Detect which cell encompasses the target text, then output its (x, y) center coordinate. 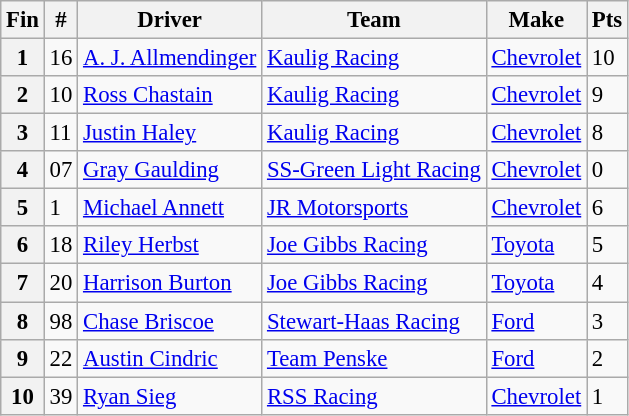
JR Motorsports (374, 208)
Harrison Burton (170, 283)
Team (374, 20)
# (60, 20)
7 (23, 283)
SS-Green Light Racing (374, 170)
A. J. Allmendinger (170, 58)
07 (60, 170)
Pts (608, 20)
18 (60, 245)
Ross Chastain (170, 95)
Stewart-Haas Racing (374, 321)
20 (60, 283)
16 (60, 58)
98 (60, 321)
39 (60, 396)
Driver (170, 20)
Justin Haley (170, 133)
Gray Gaulding (170, 170)
RSS Racing (374, 396)
11 (60, 133)
Fin (23, 20)
Team Penske (374, 358)
Chase Briscoe (170, 321)
Michael Annett (170, 208)
0 (608, 170)
Make (536, 20)
Austin Cindric (170, 358)
Riley Herbst (170, 245)
22 (60, 358)
Ryan Sieg (170, 396)
